Return the [X, Y] coordinate for the center point of the cell that contains the specified text.  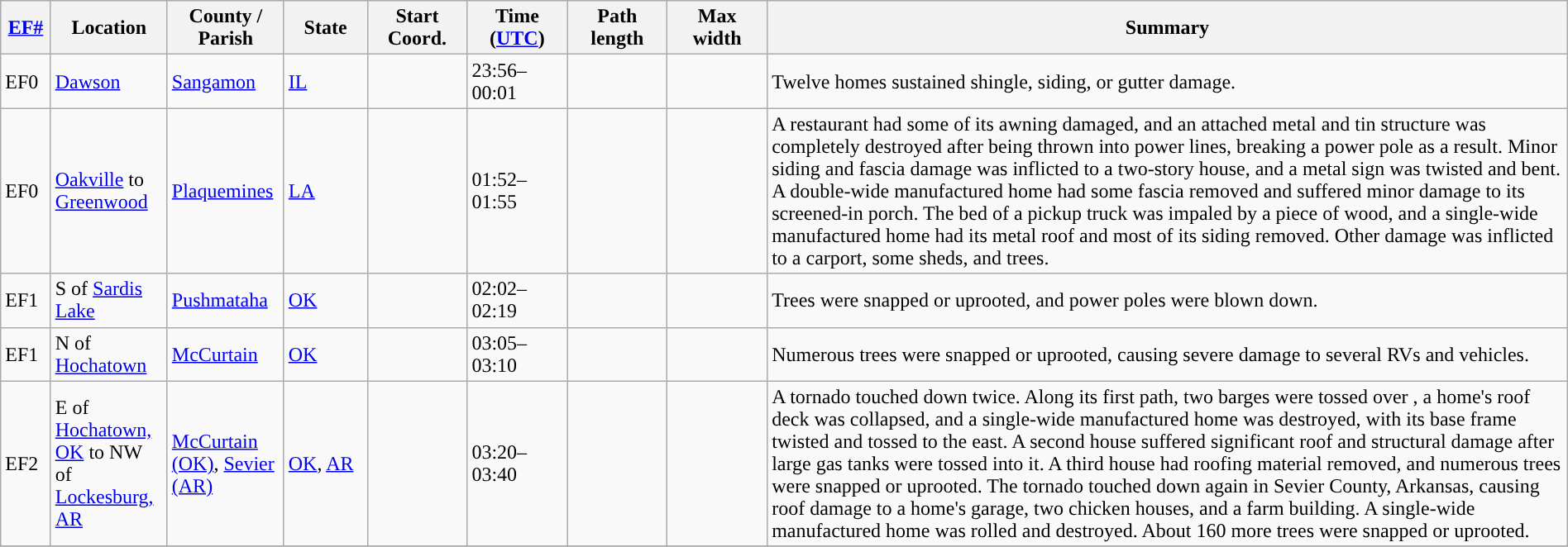
McCurtain [225, 354]
County / Parish [225, 28]
03:05–03:10 [518, 354]
Summary [1168, 28]
N of Hochatown [109, 354]
OK, AR [326, 464]
01:52–01:55 [518, 191]
Dawson [109, 81]
Max width [718, 28]
Plaquemines [225, 191]
Sangamon [225, 81]
E of Hochatown, OK to NW of Lockesburg, AR [109, 464]
State [326, 28]
EF# [26, 28]
LA [326, 191]
Start Coord. [417, 28]
Twelve homes sustained shingle, siding, or gutter damage. [1168, 81]
Numerous trees were snapped or uprooted, causing severe damage to several RVs and vehicles. [1168, 354]
23:56–00:01 [518, 81]
IL [326, 81]
02:02–02:19 [518, 301]
Trees were snapped or uprooted, and power poles were blown down. [1168, 301]
03:20–03:40 [518, 464]
S of Sardis Lake [109, 301]
Time (UTC) [518, 28]
Pushmataha [225, 301]
EF2 [26, 464]
Path length [617, 28]
McCurtain (OK), Sevier (AR) [225, 464]
Location [109, 28]
Oakville to Greenwood [109, 191]
